Locate the cell with the specified text and output its (x, y) center coordinate. 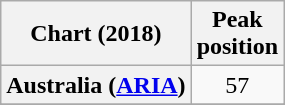
Chart (2018) (96, 34)
Australia (ARIA) (96, 85)
Peakposition (237, 34)
57 (237, 85)
